Provide the [X, Y] coordinate of the cell's center where the given text is located.  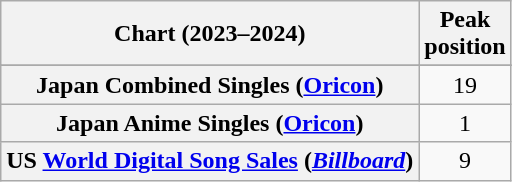
9 [465, 161]
Peakposition [465, 34]
Japan Combined Singles (Oricon) [210, 85]
Japan Anime Singles (Oricon) [210, 123]
19 [465, 85]
US World Digital Song Sales (Billboard) [210, 161]
1 [465, 123]
Chart (2023–2024) [210, 34]
